Search for the cell housing the specified text and yield its [x, y] center coordinate. 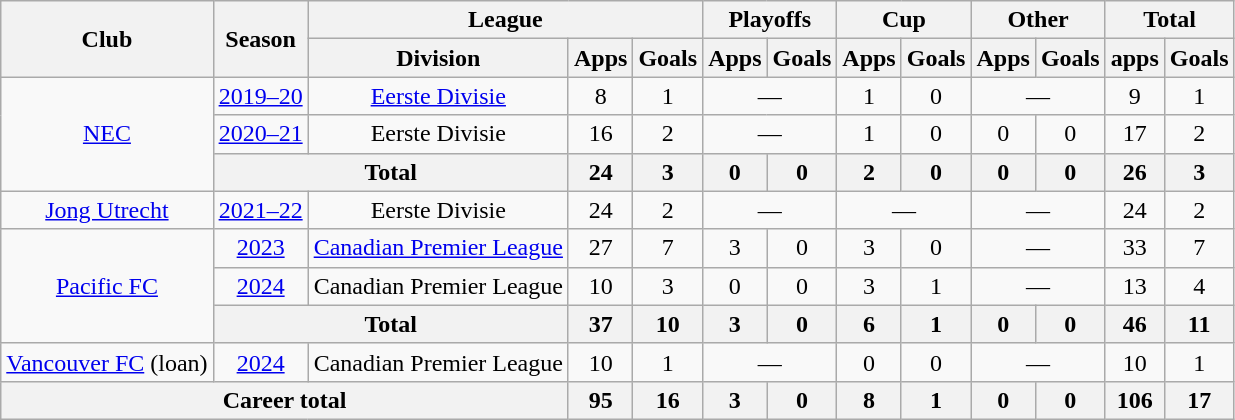
Cup [904, 20]
Pacific FC [107, 286]
Career total [285, 400]
Vancouver FC (loan) [107, 362]
Club [107, 39]
11 [1199, 324]
4 [1199, 286]
13 [1134, 286]
NEC [107, 134]
2023 [260, 248]
46 [1134, 324]
League [505, 20]
Season [260, 39]
95 [600, 400]
Jong Utrecht [107, 210]
Division [438, 58]
2019–20 [260, 96]
6 [869, 324]
Other [1038, 20]
2021–22 [260, 210]
9 [1134, 96]
26 [1134, 172]
106 [1134, 400]
33 [1134, 248]
apps [1134, 58]
37 [600, 324]
Playoffs [770, 20]
2020–21 [260, 134]
27 [600, 248]
